Scan for the cell matching the given text and deliver its (x, y) coordinate at center. 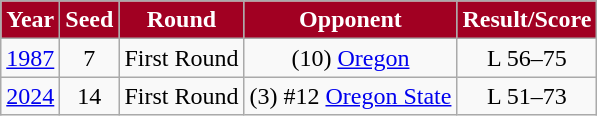
L 51–73 (527, 96)
L 56–75 (527, 58)
7 (90, 58)
Opponent (350, 20)
1987 (30, 58)
Round (182, 20)
Year (30, 20)
(3) #12 Oregon State (350, 96)
Seed (90, 20)
2024 (30, 96)
14 (90, 96)
(10) Oregon (350, 58)
Result/Score (527, 20)
